Provide the [x, y] coordinate of the cell's center where the given text is located.  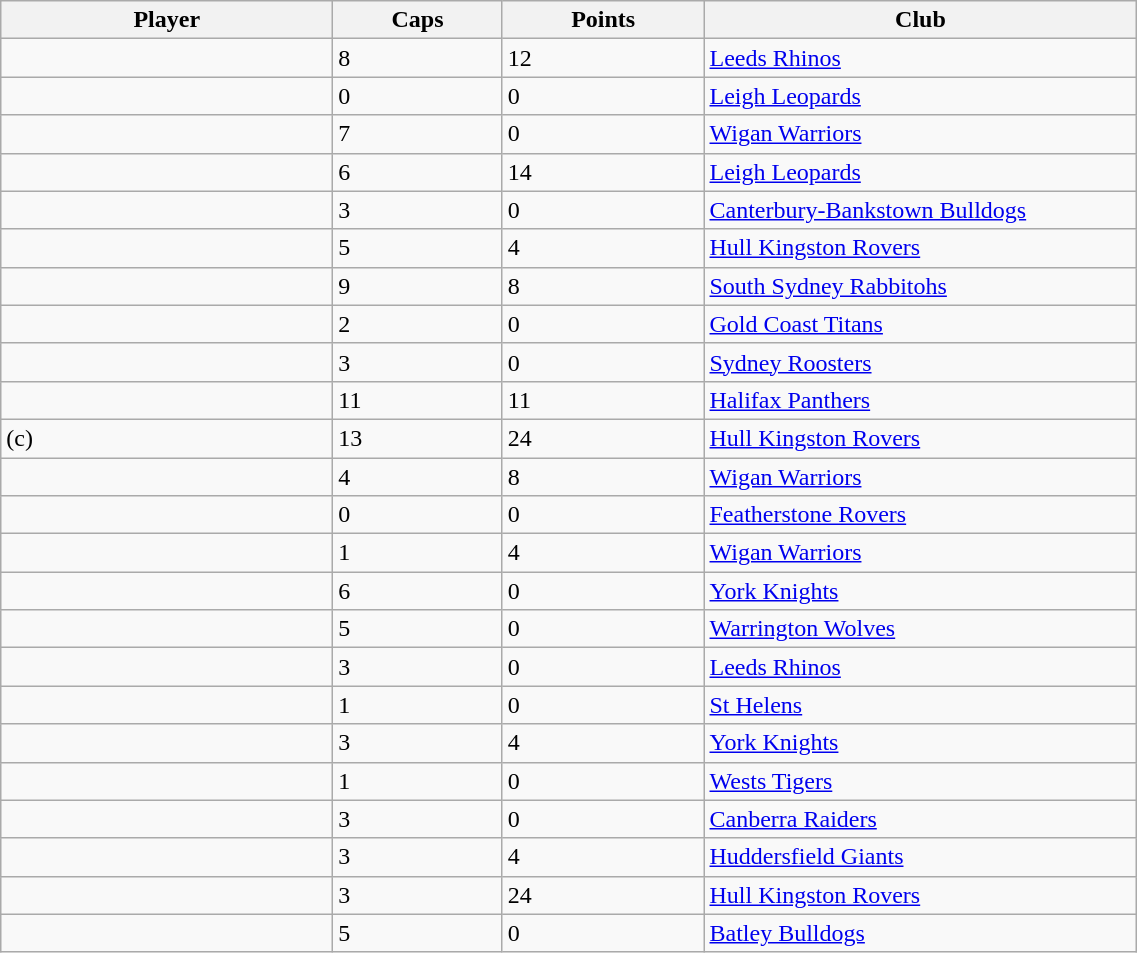
12 [603, 58]
Wests Tigers [920, 781]
Gold Coast Titans [920, 324]
Caps [418, 20]
9 [418, 286]
Huddersfield Giants [920, 857]
Featherstone Rovers [920, 515]
Warrington Wolves [920, 629]
7 [418, 134]
Sydney Roosters [920, 362]
South Sydney Rabbitohs [920, 286]
Club [920, 20]
Points [603, 20]
St Helens [920, 705]
14 [603, 172]
Canterbury-Bankstown Bulldogs [920, 210]
13 [418, 438]
(c) [167, 438]
Canberra Raiders [920, 819]
Halifax Panthers [920, 400]
2 [418, 324]
Batley Bulldogs [920, 933]
Player [167, 20]
